Output the [X, Y] coordinate of the center of the cell containing the given text.  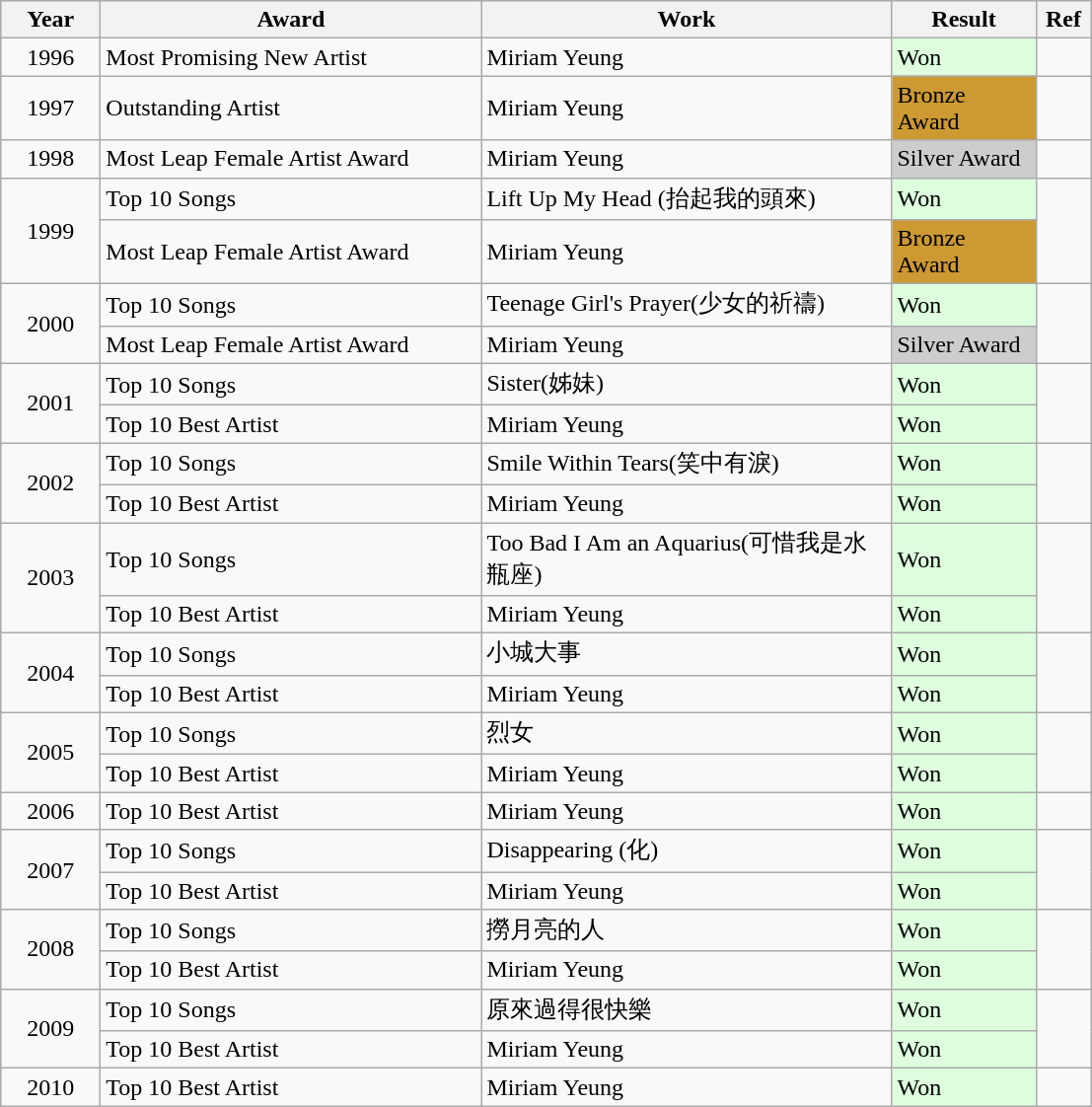
2009 [51, 1028]
撈月亮的人 [687, 931]
2007 [51, 870]
2003 [51, 578]
Year [51, 20]
1997 [51, 109]
Lift Up My Head (抬起我的頭來) [687, 199]
Work [687, 20]
Outstanding Artist [291, 109]
2004 [51, 673]
原來過得很快樂 [687, 1010]
2006 [51, 811]
Teenage Girl's Prayer(少女的祈禱) [687, 306]
2001 [51, 403]
2008 [51, 949]
Ref [1063, 20]
2000 [51, 324]
1996 [51, 57]
Award [291, 20]
1999 [51, 231]
Smile Within Tears(笑中有淚) [687, 464]
烈女 [687, 734]
Most Promising New Artist [291, 57]
1998 [51, 159]
Sister(姊妹) [687, 385]
2002 [51, 483]
Too Bad I Am an Aquarius(可惜我是水瓶座) [687, 559]
2010 [51, 1087]
小城大事 [687, 655]
2005 [51, 752]
Disappearing (化) [687, 850]
Result [964, 20]
